Detect which cell encompasses the target text, then output its (x, y) center coordinate. 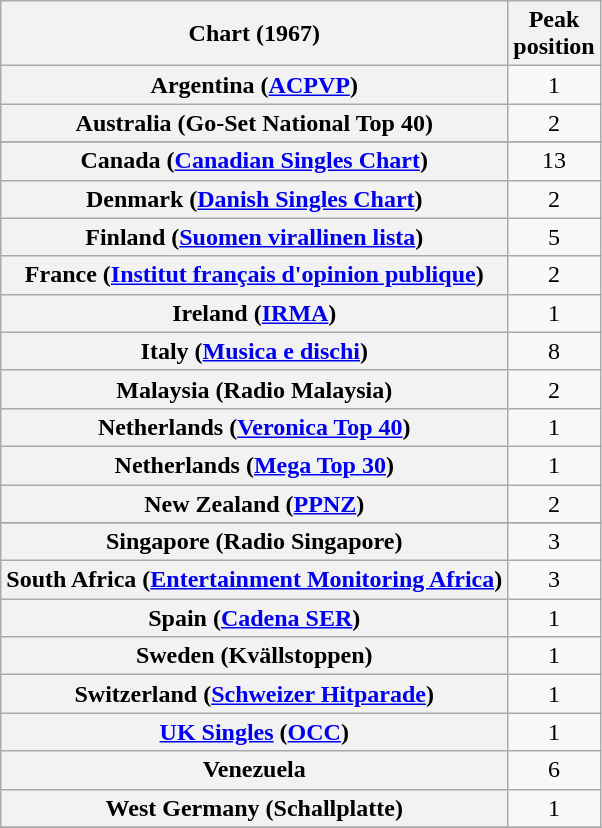
UK Singles (OCC) (254, 732)
Venezuela (254, 770)
Finland (Suomen virallinen lista) (254, 237)
Singapore (Radio Singapore) (254, 542)
Peakposition (554, 34)
France (Institut français d'opinion publique) (254, 275)
Canada (Canadian Singles Chart) (254, 161)
Spain (Cadena SER) (254, 618)
8 (554, 351)
Italy (Musica e dischi) (254, 351)
West Germany (Schallplatte) (254, 808)
6 (554, 770)
Australia (Go-Set National Top 40) (254, 123)
Denmark (Danish Singles Chart) (254, 199)
South Africa (Entertainment Monitoring Africa) (254, 580)
Argentina (ACPVP) (254, 85)
5 (554, 237)
Ireland (IRMA) (254, 313)
Netherlands (Mega Top 30) (254, 465)
New Zealand (PPNZ) (254, 503)
Switzerland (Schweizer Hitparade) (254, 694)
Netherlands (Veronica Top 40) (254, 427)
13 (554, 161)
Sweden (Kvällstoppen) (254, 656)
Malaysia (Radio Malaysia) (254, 389)
Chart (1967) (254, 34)
